Locate the cell with the specified text and output its [x, y] center coordinate. 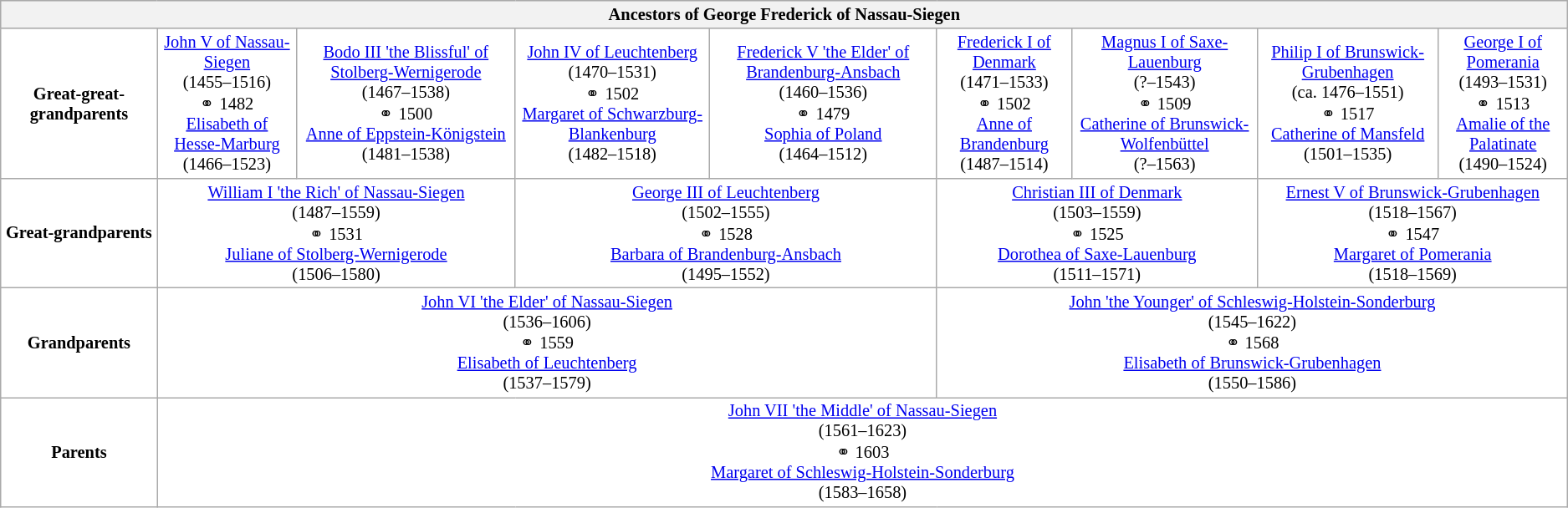
Ancestors of George Frederick of Nassau-Siegen [784, 14]
Bodo III 'the Blissful' of Stolberg-Wernigerode(1467–1538)⚭ 1500Anne of Eppstein-Königstein(1481–1538) [406, 104]
Frederick V 'the Elder' of Brandenburg-Ansbach(1460–1536)⚭ 1479Sophia of Poland(1464–1512) [824, 104]
John 'the Younger' of Schleswig-Holstein-Sonderburg(1545–1622)⚭ 1568Elisabeth of Brunswick-Grubenhagen(1550–1586) [1253, 343]
Great-great-grandparents [79, 104]
George I of Pomerania(1493–1531)⚭ 1513Amalie of the Palatinate(1490–1524) [1504, 104]
Christian III of Denmark(1503–1559)⚭ 1525Dorothea of Saxe-Lauenburg(1511–1571) [1097, 232]
John IV of Leuchtenberg(1470–1531)⚭ 1502Margaret of Schwarzburg-Blankenburg(1482–1518) [612, 104]
Ernest V of Brunswick-Grubenhagen(1518–1567)⚭ 1547Margaret of Pomerania(1518–1569) [1413, 232]
George III of Leuchtenberg(1502–1555)⚭ 1528Barbara of Brandenburg-Ansbach(1495–1552) [726, 232]
Parents [79, 451]
John VII 'the Middle' of Nassau-Siegen(1561–1623)⚭ 1603Margaret of Schleswig-Holstein-Sonderburg(1583–1658) [863, 451]
William I 'the Rich' of Nassau-Siegen(1487–1559)⚭ 1531Juliane of Stolberg-Wernigerode(1506–1580) [336, 232]
Grandparents [79, 343]
Great-grandparents [79, 232]
Philip I of Brunswick-Grubenhagen(ca. 1476–1551)⚭ 1517Catherine of Mansfeld(1501–1535) [1348, 104]
John V of Nassau-Siegen(1455–1516)⚭ 1482Elisabeth of Hesse-Marburg(1466–1523) [227, 104]
Magnus I of Saxe-Lauenburg(?–1543)⚭ 1509Catherine of Brunswick-Wolfenbüttel(?–1563) [1165, 104]
John VI 'the Elder' of Nassau-Siegen(1536–1606)⚭ 1559Elisabeth of Leuchtenberg(1537–1579) [547, 343]
Frederick I of Denmark(1471–1533)⚭ 1502Anne of Brandenburg(1487–1514) [1004, 104]
